From the cell containing the given text, extract its center point as [x, y] coordinate. 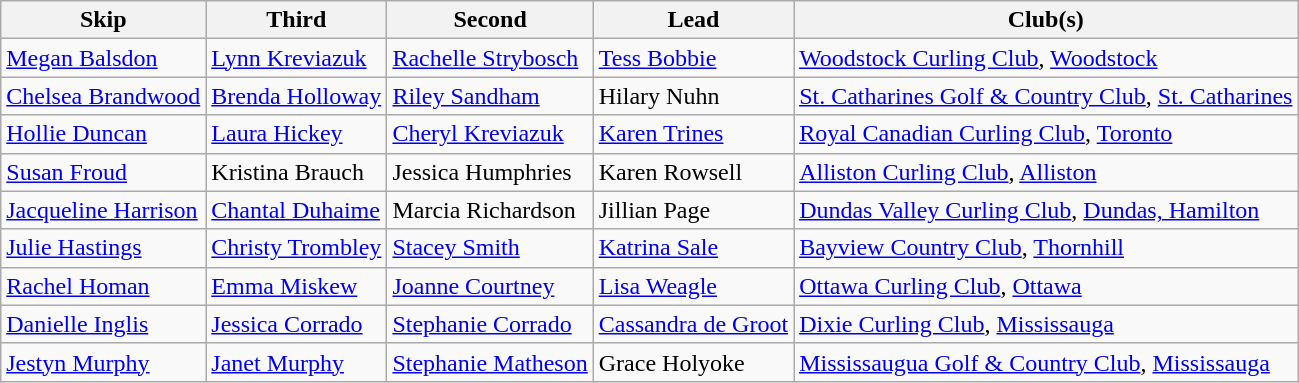
St. Catharines Golf & Country Club, St. Catharines [1046, 96]
Stephanie Corrado [490, 324]
Emma Miskew [296, 286]
Third [296, 20]
Megan Balsdon [104, 58]
Lisa Weagle [693, 286]
Alliston Curling Club, Alliston [1046, 172]
Skip [104, 20]
Royal Canadian Curling Club, Toronto [1046, 134]
Tess Bobbie [693, 58]
Rachelle Strybosch [490, 58]
Second [490, 20]
Karen Trines [693, 134]
Susan Froud [104, 172]
Christy Trombley [296, 248]
Woodstock Curling Club, Woodstock [1046, 58]
Jillian Page [693, 210]
Bayview Country Club, Thornhill [1046, 248]
Danielle Inglis [104, 324]
Hollie Duncan [104, 134]
Mississaugua Golf & Country Club, Mississauga [1046, 362]
Karen Rowsell [693, 172]
Laura Hickey [296, 134]
Julie Hastings [104, 248]
Cassandra de Groot [693, 324]
Kristina Brauch [296, 172]
Jessica Humphries [490, 172]
Club(s) [1046, 20]
Lynn Kreviazuk [296, 58]
Ottawa Curling Club, Ottawa [1046, 286]
Dixie Curling Club, Mississauga [1046, 324]
Hilary Nuhn [693, 96]
Brenda Holloway [296, 96]
Janet Murphy [296, 362]
Stacey Smith [490, 248]
Chelsea Brandwood [104, 96]
Stephanie Matheson [490, 362]
Lead [693, 20]
Riley Sandham [490, 96]
Jestyn Murphy [104, 362]
Cheryl Kreviazuk [490, 134]
Marcia Richardson [490, 210]
Chantal Duhaime [296, 210]
Grace Holyoke [693, 362]
Dundas Valley Curling Club, Dundas, Hamilton [1046, 210]
Rachel Homan [104, 286]
Jacqueline Harrison [104, 210]
Joanne Courtney [490, 286]
Katrina Sale [693, 248]
Jessica Corrado [296, 324]
